Locate the cell with the specified text and output its [x, y] center coordinate. 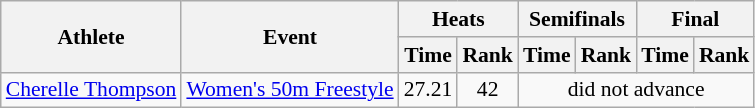
Semifinals [577, 19]
Athlete [92, 36]
42 [488, 90]
Cherelle Thompson [92, 90]
did not advance [636, 90]
Final [695, 19]
Event [290, 36]
27.21 [428, 90]
Heats [458, 19]
Women's 50m Freestyle [290, 90]
